From the cell containing the given text, extract its center point as [X, Y] coordinate. 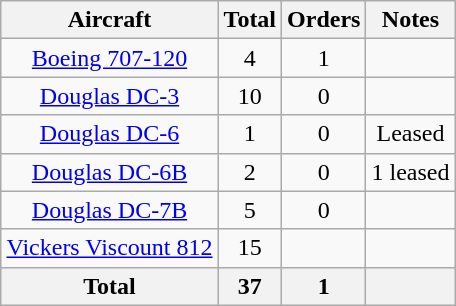
Aircraft [110, 20]
Douglas DC-7B [110, 210]
5 [250, 210]
Douglas DC-3 [110, 96]
Orders [324, 20]
Leased [410, 134]
1 leased [410, 172]
15 [250, 248]
10 [250, 96]
4 [250, 58]
37 [250, 286]
Douglas DC-6B [110, 172]
Douglas DC-6 [110, 134]
2 [250, 172]
Boeing 707-120 [110, 58]
Vickers Viscount 812 [110, 248]
Notes [410, 20]
